Find where the given text appears and provide that cell's center as (X, Y) coordinate. 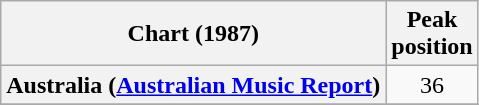
Australia (Australian Music Report) (194, 85)
Chart (1987) (194, 34)
Peakposition (432, 34)
36 (432, 85)
